Output the [X, Y] coordinate of the center of the cell containing the given text.  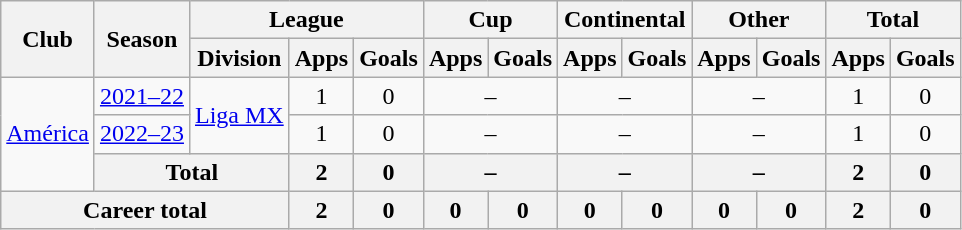
Club [48, 39]
Other [759, 20]
2021–22 [142, 96]
América [48, 134]
Season [142, 39]
Continental [625, 20]
2022–23 [142, 134]
Career total [145, 210]
Liga MX [239, 115]
League [306, 20]
Division [239, 58]
Cup [490, 20]
